Identify which cell holds the provided text, then report its [x, y] central coordinate. 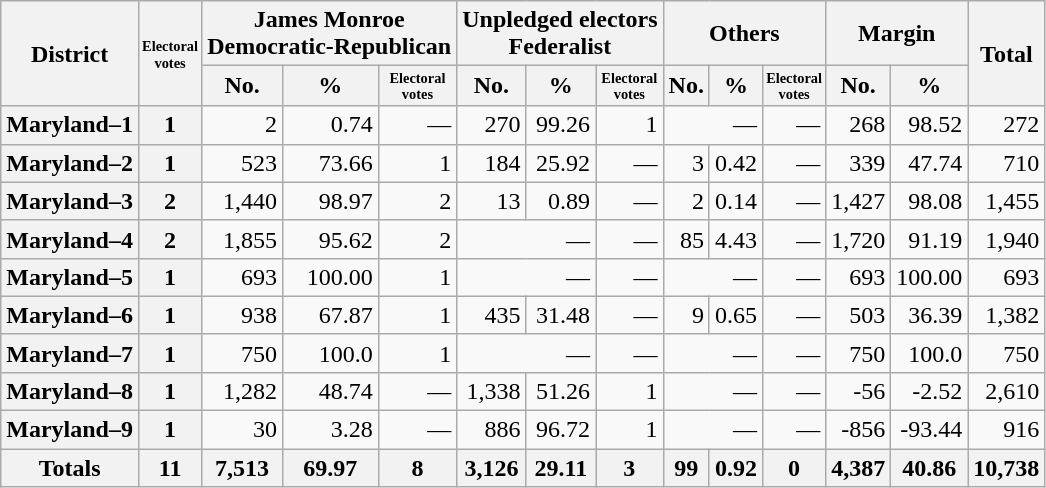
0 [794, 468]
1,940 [1006, 239]
98.52 [930, 125]
268 [858, 125]
-2.52 [930, 391]
-56 [858, 391]
Maryland–9 [70, 430]
47.74 [930, 163]
Maryland–7 [70, 353]
67.87 [330, 315]
48.74 [330, 391]
30 [242, 430]
31.48 [560, 315]
Maryland–8 [70, 391]
98.08 [930, 201]
270 [492, 125]
96.72 [560, 430]
99 [686, 468]
73.66 [330, 163]
1,382 [1006, 315]
339 [858, 163]
1,427 [858, 201]
9 [686, 315]
99.26 [560, 125]
1,440 [242, 201]
3,126 [492, 468]
95.62 [330, 239]
710 [1006, 163]
85 [686, 239]
98.97 [330, 201]
272 [1006, 125]
James MonroeDemocratic-Republican [330, 34]
Margin [897, 34]
1,455 [1006, 201]
0.42 [736, 163]
4.43 [736, 239]
10,738 [1006, 468]
Maryland–1 [70, 125]
0.74 [330, 125]
1,855 [242, 239]
36.39 [930, 315]
Maryland–6 [70, 315]
40.86 [930, 468]
Totals [70, 468]
-93.44 [930, 430]
Total [1006, 54]
91.19 [930, 239]
0.65 [736, 315]
886 [492, 430]
938 [242, 315]
Maryland–2 [70, 163]
Maryland–5 [70, 277]
3.28 [330, 430]
25.92 [560, 163]
0.89 [560, 201]
Maryland–3 [70, 201]
29.11 [560, 468]
1,720 [858, 239]
503 [858, 315]
Maryland–4 [70, 239]
0.92 [736, 468]
District [70, 54]
916 [1006, 430]
13 [492, 201]
184 [492, 163]
11 [170, 468]
1,282 [242, 391]
-856 [858, 430]
1,338 [492, 391]
0.14 [736, 201]
7,513 [242, 468]
Others [744, 34]
69.97 [330, 468]
435 [492, 315]
523 [242, 163]
2,610 [1006, 391]
8 [417, 468]
Unpledged electorsFederalist [560, 34]
4,387 [858, 468]
51.26 [560, 391]
